Return the (x, y) coordinate for the center point of the cell that contains the specified text.  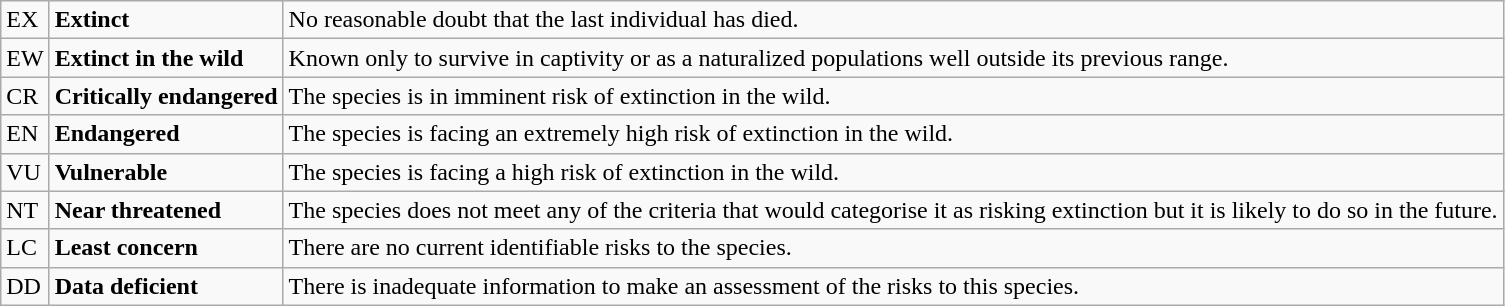
EX (25, 20)
The species is in imminent risk of extinction in the wild. (893, 96)
DD (25, 286)
VU (25, 172)
Endangered (166, 134)
There are no current identifiable risks to the species. (893, 248)
The species is facing an extremely high risk of extinction in the wild. (893, 134)
No reasonable doubt that the last individual has died. (893, 20)
The species does not meet any of the criteria that would categorise it as risking extinction but it is likely to do so in the future. (893, 210)
Near threatened (166, 210)
EW (25, 58)
Least concern (166, 248)
EN (25, 134)
CR (25, 96)
Known only to survive in captivity or as a naturalized populations well outside its previous range. (893, 58)
Data deficient (166, 286)
Extinct in the wild (166, 58)
There is inadequate information to make an assessment of the risks to this species. (893, 286)
Extinct (166, 20)
LC (25, 248)
Vulnerable (166, 172)
Critically endangered (166, 96)
NT (25, 210)
The species is facing a high risk of extinction in the wild. (893, 172)
